Detect which cell encompasses the target text, then output its (X, Y) center coordinate. 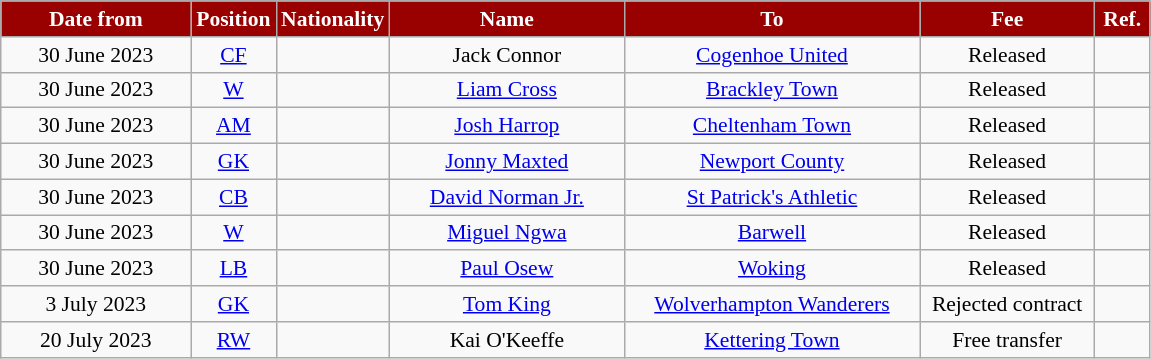
Wolverhampton Wanderers (772, 304)
RW (234, 340)
Jack Connor (506, 55)
Tom King (506, 304)
LB (234, 269)
Kettering Town (772, 340)
Brackley Town (772, 90)
20 July 2023 (96, 340)
Josh Harrop (506, 126)
Cogenhoe United (772, 55)
AM (234, 126)
CF (234, 55)
3 July 2023 (96, 304)
St Patrick's Athletic (772, 197)
Liam Cross (506, 90)
Jonny Maxted (506, 162)
Ref. (1122, 19)
Miguel Ngwa (506, 233)
Fee (1008, 19)
Woking (772, 269)
Kai O'Keeffe (506, 340)
CB (234, 197)
Name (506, 19)
Free transfer (1008, 340)
Barwell (772, 233)
Newport County (772, 162)
To (772, 19)
Rejected contract (1008, 304)
Nationality (332, 19)
Date from (96, 19)
Position (234, 19)
Paul Osew (506, 269)
Cheltenham Town (772, 126)
David Norman Jr. (506, 197)
